Search for the cell housing the specified text and yield its (X, Y) center coordinate. 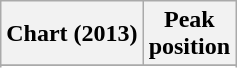
Chart (2013) (72, 34)
Peakposition (189, 34)
